Scan for the cell matching the given text and deliver its [X, Y] coordinate at center. 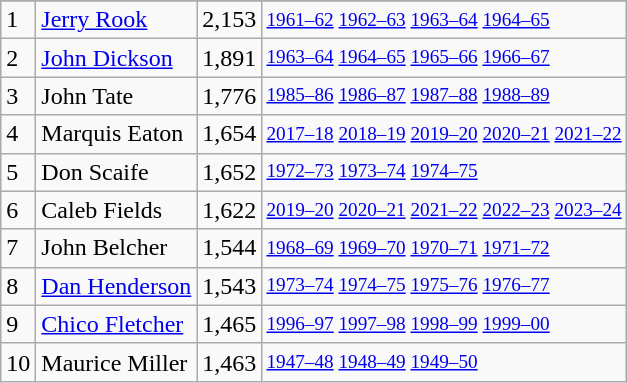
2017–18 2018–19 2019–20 2020–21 2021–22 [444, 134]
Caleb Fields [116, 210]
1,776 [230, 96]
1973–74 1974–75 1975–76 1976–77 [444, 286]
8 [18, 286]
1961–62 1962–63 1963–64 1964–65 [444, 20]
1968–69 1969–70 1970–71 1971–72 [444, 248]
5 [18, 172]
7 [18, 248]
6 [18, 210]
2 [18, 58]
Don Scaife [116, 172]
1972–73 1973–74 1974–75 [444, 172]
3 [18, 96]
1963–64 1964–65 1965–66 1966–67 [444, 58]
4 [18, 134]
1,465 [230, 324]
John Tate [116, 96]
Chico Fletcher [116, 324]
2,153 [230, 20]
1996–97 1997–98 1998–99 1999–00 [444, 324]
John Belcher [116, 248]
Dan Henderson [116, 286]
1985–86 1986–87 1987–88 1988–89 [444, 96]
1,654 [230, 134]
1,652 [230, 172]
Marquis Eaton [116, 134]
Jerry Rook [116, 20]
9 [18, 324]
1,622 [230, 210]
2019–20 2020–21 2021–22 2022–23 2023–24 [444, 210]
1,543 [230, 286]
1947–48 1948–49 1949–50 [444, 362]
John Dickson [116, 58]
10 [18, 362]
1,463 [230, 362]
1,891 [230, 58]
1,544 [230, 248]
1 [18, 20]
Maurice Miller [116, 362]
